Locate the cell with the specified text and output its (x, y) center coordinate. 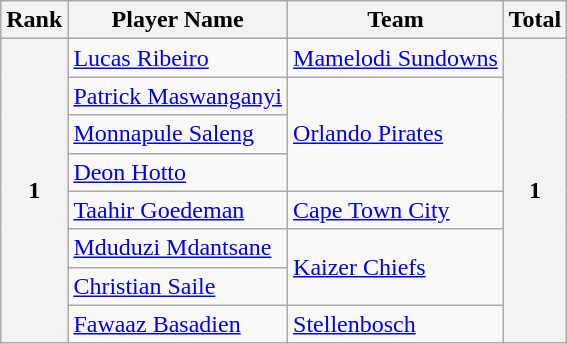
Stellenbosch (396, 324)
Taahir Goedeman (178, 210)
Kaizer Chiefs (396, 267)
Monnapule Saleng (178, 134)
Fawaaz Basadien (178, 324)
Cape Town City (396, 210)
Total (535, 20)
Orlando Pirates (396, 134)
Player Name (178, 20)
Christian Saile (178, 286)
Lucas Ribeiro (178, 58)
Deon Hotto (178, 172)
Mduduzi Mdantsane (178, 248)
Rank (34, 20)
Patrick Maswanganyi (178, 96)
Team (396, 20)
Mamelodi Sundowns (396, 58)
